Extract the [x, y] coordinate from the center of the cell holding the provided text.  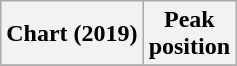
Peakposition [189, 34]
Chart (2019) [72, 34]
